Determine the (X, Y) coordinate at the center of the cell enclosing the given text.  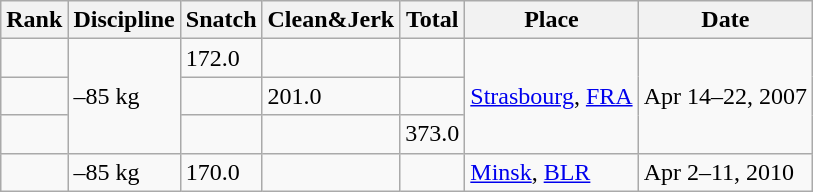
Strasbourg, FRA (552, 96)
Minsk, BLR (552, 172)
Place (552, 20)
Rank (34, 20)
Discipline (124, 20)
Total (432, 20)
201.0 (331, 96)
170.0 (221, 172)
Apr 14–22, 2007 (725, 96)
Clean&Jerk (331, 20)
Date (725, 20)
373.0 (432, 134)
Snatch (221, 20)
172.0 (221, 58)
Apr 2–11, 2010 (725, 172)
